Determine the [X, Y] coordinate at the center of the cell enclosing the given text.  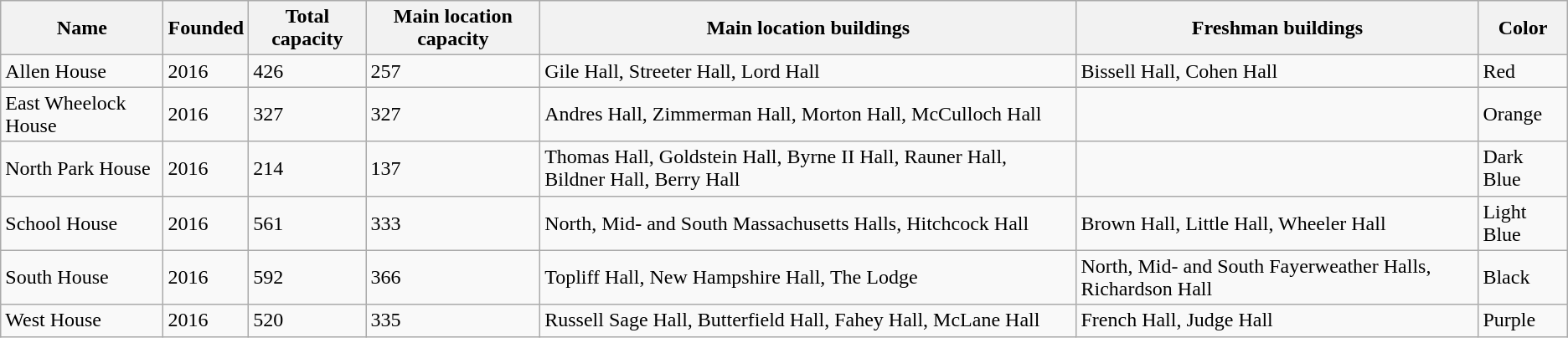
333 [453, 223]
Main location capacity [453, 28]
Freshman buildings [1277, 28]
Bissell Hall, Cohen Hall [1277, 71]
Dark Blue [1523, 169]
Black [1523, 278]
Topliff Hall, New Hampshire Hall, The Lodge [808, 278]
Color [1523, 28]
North Park House [82, 169]
592 [307, 278]
561 [307, 223]
Purple [1523, 320]
North, Mid- and South Fayerweather Halls, Richardson Hall [1277, 278]
School House [82, 223]
Allen House [82, 71]
Orange [1523, 114]
Light Blue [1523, 223]
Thomas Hall, Goldstein Hall, Byrne II Hall, Rauner Hall, Bildner Hall, Berry Hall [808, 169]
Andres Hall, Zimmerman Hall, Morton Hall, McCulloch Hall [808, 114]
Name [82, 28]
137 [453, 169]
Total capacity [307, 28]
426 [307, 71]
North, Mid- and South Massachusetts Halls, Hitchcock Hall [808, 223]
520 [307, 320]
Russell Sage Hall, Butterfield Hall, Fahey Hall, McLane Hall [808, 320]
335 [453, 320]
Founded [206, 28]
Brown Hall, Little Hall, Wheeler Hall [1277, 223]
West House [82, 320]
214 [307, 169]
Red [1523, 71]
366 [453, 278]
East Wheelock House [82, 114]
257 [453, 71]
Gile Hall, Streeter Hall, Lord Hall [808, 71]
French Hall, Judge Hall [1277, 320]
South House [82, 278]
Main location buildings [808, 28]
